Find where the given text appears and provide that cell's center as [x, y] coordinate. 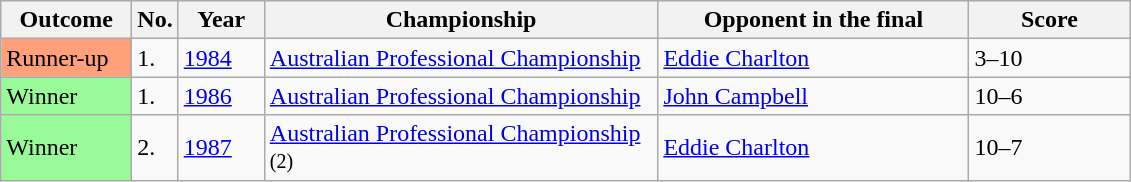
Outcome [66, 20]
2. [155, 148]
Year [221, 20]
Australian Professional Championship (2) [461, 148]
Runner-up [66, 58]
John Campbell [814, 96]
10–6 [1050, 96]
No. [155, 20]
10–7 [1050, 148]
Opponent in the final [814, 20]
1987 [221, 148]
Score [1050, 20]
3–10 [1050, 58]
Championship [461, 20]
1986 [221, 96]
1984 [221, 58]
